Provide the (X, Y) coordinate of the cell's center where the given text is located.  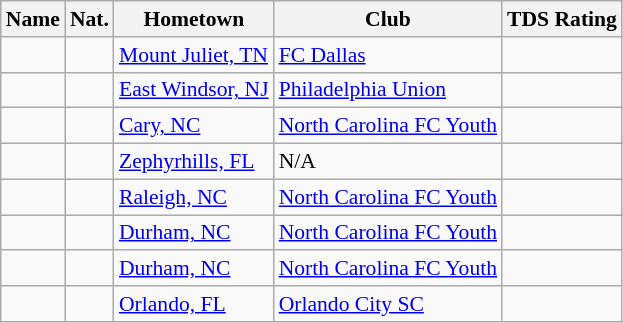
Club (388, 19)
Orlando City SC (388, 304)
Nat. (90, 19)
Cary, NC (194, 126)
Name (33, 19)
Zephyrhills, FL (194, 162)
FC Dallas (388, 55)
Raleigh, NC (194, 197)
N/A (388, 162)
Orlando, FL (194, 304)
Hometown (194, 19)
East Windsor, NJ (194, 90)
Philadelphia Union (388, 90)
TDS Rating (562, 19)
Mount Juliet, TN (194, 55)
